Provide the [X, Y] coordinate of the cell's center where the given text is located.  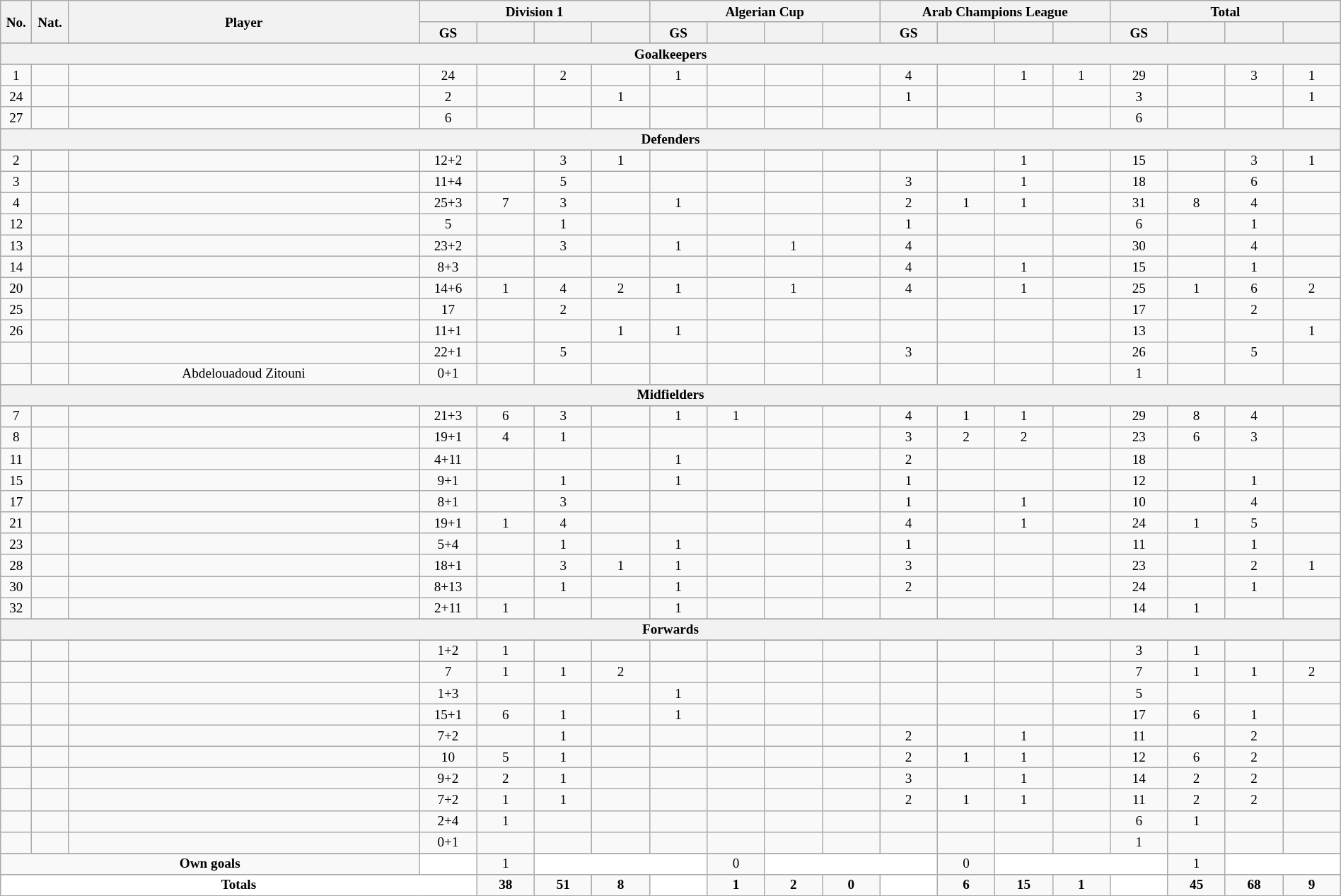
Defenders [670, 139]
4+11 [448, 459]
21 [16, 523]
45 [1197, 885]
27 [16, 117]
9 [1312, 885]
1+2 [448, 651]
18+1 [448, 565]
2+4 [448, 821]
2+11 [448, 607]
11+4 [448, 182]
No. [16, 22]
Own goals [210, 863]
Nat. [50, 22]
11+1 [448, 331]
Midfielders [670, 395]
1+3 [448, 693]
22+1 [448, 352]
9+1 [448, 480]
Total [1226, 11]
31 [1139, 203]
12+2 [448, 161]
51 [563, 885]
Division 1 [535, 11]
8+1 [448, 501]
8+13 [448, 586]
21+3 [448, 416]
14+6 [448, 288]
Player [243, 22]
Algerian Cup [765, 11]
9+2 [448, 779]
38 [505, 885]
15+1 [448, 714]
Abdelouadoud Zitouni [243, 373]
Goalkeepers [670, 54]
5+4 [448, 544]
Forwards [670, 629]
20 [16, 288]
Totals [239, 885]
8+3 [448, 267]
68 [1253, 885]
Arab Champions League [995, 11]
32 [16, 607]
23+2 [448, 245]
25+3 [448, 203]
28 [16, 565]
